Locate the cell with the specified text and output its (X, Y) center coordinate. 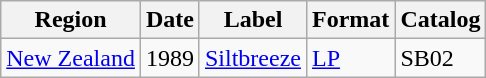
Catalog (440, 20)
Region (71, 20)
New Zealand (71, 58)
1989 (170, 58)
Siltbreeze (252, 58)
Label (252, 20)
LP (350, 58)
Format (350, 20)
Date (170, 20)
SB02 (440, 58)
